Determine the (X, Y) coordinate at the center of the cell enclosing the given text.  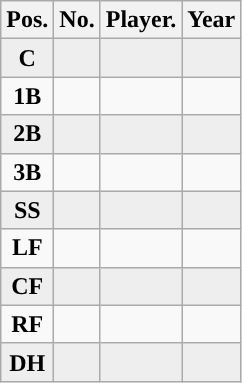
No. (77, 20)
Pos. (28, 20)
3B (28, 172)
Year (212, 20)
LF (28, 248)
RF (28, 324)
2B (28, 134)
Player. (140, 20)
CF (28, 286)
C (28, 58)
DH (28, 362)
1B (28, 96)
SS (28, 210)
